Pinpoint the cell where the given text exists, returning its (X, Y) midpoint coordinate. 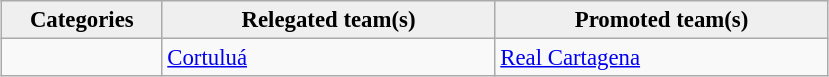
Cortuluá (328, 57)
Categories (82, 20)
Promoted team(s) (662, 20)
Real Cartagena (662, 57)
Relegated team(s) (328, 20)
